Capture the cell that displays the provided text and extract its (x, y) central coordinate. 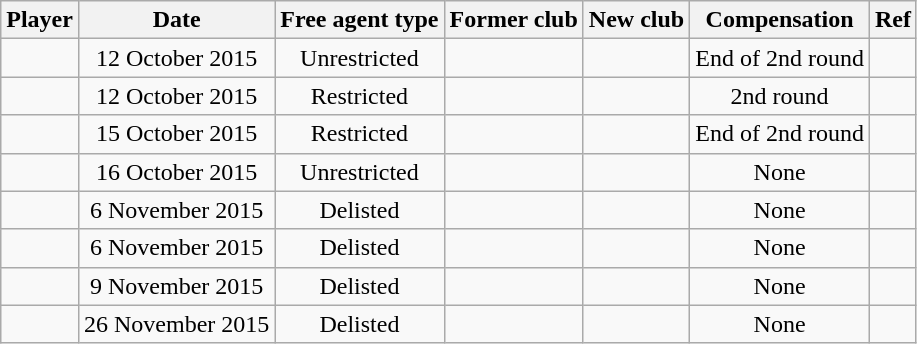
15 October 2015 (176, 134)
2nd round (780, 96)
Former club (514, 20)
16 October 2015 (176, 172)
New club (636, 20)
26 November 2015 (176, 324)
Date (176, 20)
Free agent type (360, 20)
9 November 2015 (176, 286)
Ref (892, 20)
Compensation (780, 20)
Player (40, 20)
